Search for the cell housing the specified text and yield its (X, Y) center coordinate. 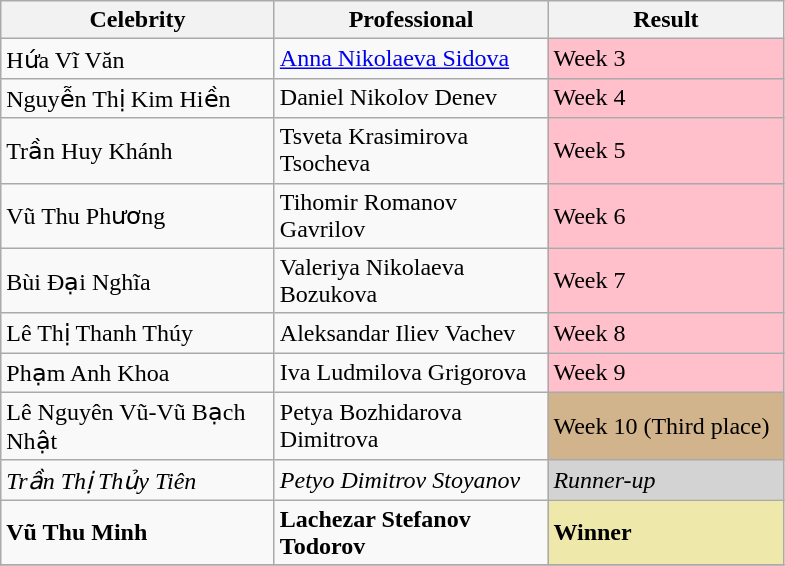
Week 8 (666, 333)
Week 9 (666, 373)
Week 3 (666, 59)
Lachezar Stefanov Todorov (411, 532)
Celebrity (138, 20)
Lê Thị Thanh Thúy (138, 333)
Week 10 (Third place) (666, 426)
Trần Thị Thủy Tiên (138, 480)
Week 5 (666, 150)
Daniel Nikolov Denev (411, 98)
Trần Huy Khánh (138, 150)
Iva Ludmilova Grigorova (411, 373)
Tsveta Krasimirova Tsocheva (411, 150)
Nguyễn Thị Kim Hiền (138, 98)
Lê Nguyên Vũ-Vũ Bạch Nhật (138, 426)
Professional (411, 20)
Hứa Vĩ Văn (138, 59)
Anna Nikolaeva Sidova (411, 59)
Winner (666, 532)
Runner-up (666, 480)
Valeriya Nikolaeva Bozukova (411, 280)
Tihomir Romanov Gavrilov (411, 216)
Vũ Thu Minh (138, 532)
Result (666, 20)
Bùi Đại Nghĩa (138, 280)
Week 7 (666, 280)
Petyo Dimitrov Stoyanov (411, 480)
Aleksandar Iliev Vachev (411, 333)
Week 4 (666, 98)
Week 6 (666, 216)
Vũ Thu Phương (138, 216)
Petya Bozhidarova Dimitrova (411, 426)
Phạm Anh Khoa (138, 373)
